Identify which cell holds the provided text, then report its [X, Y] central coordinate. 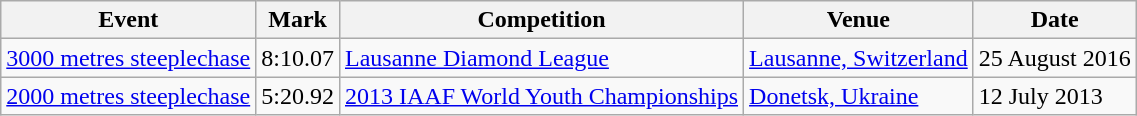
8:10.07 [298, 58]
2000 metres steeplechase [128, 96]
Event [128, 20]
2013 IAAF World Youth Championships [541, 96]
Date [1054, 20]
Lausanne, Switzerland [859, 58]
5:20.92 [298, 96]
Competition [541, 20]
12 July 2013 [1054, 96]
Lausanne Diamond League [541, 58]
Donetsk, Ukraine [859, 96]
25 August 2016 [1054, 58]
Mark [298, 20]
3000 metres steeplechase [128, 58]
Venue [859, 20]
